Identify which cell holds the provided text, then report its [x, y] central coordinate. 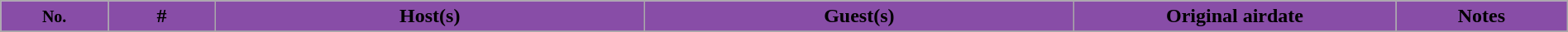
Notes [1482, 16]
# [161, 16]
Host(s) [430, 16]
Original airdate [1234, 16]
No. [55, 16]
Guest(s) [858, 16]
